Determine the (x, y) coordinate at the center of the cell enclosing the given text.  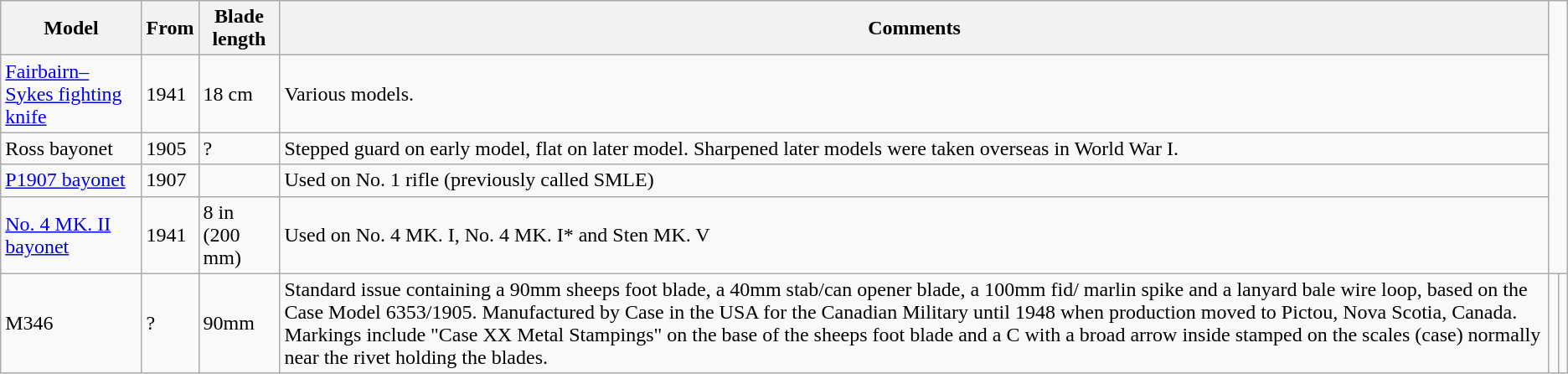
1907 (170, 180)
Comments (915, 29)
Used on No. 4 MK. I, No. 4 MK. I* and Sten MK. V (915, 235)
Fairbairn–Sykes fighting knife (71, 94)
Used on No. 1 rifle (previously called SMLE) (915, 180)
8 in (200 mm) (240, 235)
18 cm (240, 94)
From (170, 29)
P1907 bayonet (71, 180)
Model (71, 29)
M346 (71, 324)
90mm (240, 324)
Ross bayonet (71, 148)
Various models. (915, 94)
Blade length (240, 29)
Stepped guard on early model, flat on later model. Sharpened later models were taken overseas in World War I. (915, 148)
No. 4 MK. II bayonet (71, 235)
1905 (170, 148)
